Identify which cell holds the provided text, then report its [x, y] central coordinate. 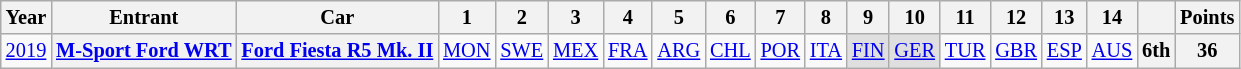
CHL [730, 51]
AUS [1112, 51]
GBR [1016, 51]
Car [337, 17]
Points [1207, 17]
10 [914, 17]
2 [522, 17]
8 [826, 17]
MEX [576, 51]
11 [965, 17]
6th [1156, 51]
FRA [628, 51]
2019 [26, 51]
9 [868, 17]
SWE [522, 51]
M-Sport Ford WRT [144, 51]
ITA [826, 51]
12 [1016, 17]
ARG [678, 51]
TUR [965, 51]
FIN [868, 51]
7 [780, 17]
3 [576, 17]
ESP [1064, 51]
Ford Fiesta R5 Mk. II [337, 51]
36 [1207, 51]
Year [26, 17]
GER [914, 51]
Entrant [144, 17]
POR [780, 51]
4 [628, 17]
1 [466, 17]
5 [678, 17]
14 [1112, 17]
13 [1064, 17]
6 [730, 17]
MON [466, 51]
